Provide the (x, y) coordinate of the cell's center where the given text is located.  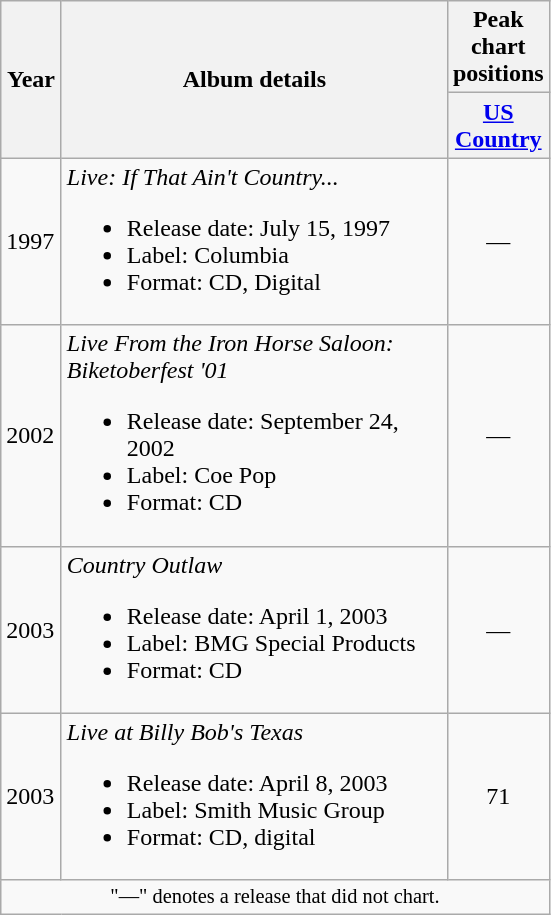
Live From the Iron Horse Saloon: Biketoberfest '01Release date: September 24, 2002Label: Coe PopFormat: CD (254, 436)
Country OutlawRelease date: April 1, 2003Label: BMG Special ProductsFormat: CD (254, 630)
Peak chart positions (498, 47)
US Country (498, 126)
1997 (32, 242)
Year (32, 80)
Live at Billy Bob's TexasRelease date: April 8, 2003Label: Smith Music GroupFormat: CD, digital (254, 796)
2002 (32, 436)
"—" denotes a release that did not chart. (275, 897)
Live: If That Ain't Country...Release date: July 15, 1997Label: ColumbiaFormat: CD, Digital (254, 242)
71 (498, 796)
Album details (254, 80)
